Return the (x, y) coordinate for the center point of the cell that contains the specified text.  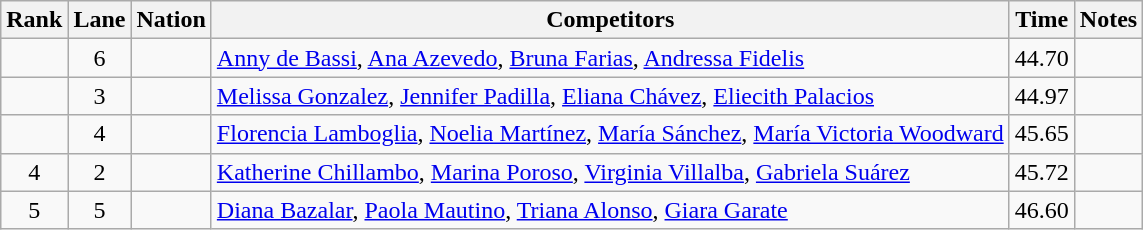
Anny de Bassi, Ana Azevedo, Bruna Farias, Andressa Fidelis (610, 58)
Florencia Lamboglia, Noelia Martínez, María Sánchez, María Victoria Woodward (610, 134)
46.60 (1042, 210)
Notes (1108, 20)
45.72 (1042, 172)
Time (1042, 20)
44.70 (1042, 58)
Lane (100, 20)
Nation (171, 20)
2 (100, 172)
Competitors (610, 20)
6 (100, 58)
Diana Bazalar, Paola Mautino, Triana Alonso, Giara Garate (610, 210)
45.65 (1042, 134)
3 (100, 96)
44.97 (1042, 96)
Melissa Gonzalez, Jennifer Padilla, Eliana Chávez, Eliecith Palacios (610, 96)
Katherine Chillambo, Marina Poroso, Virginia Villalba, Gabriela Suárez (610, 172)
Rank (34, 20)
